Scan for the cell matching the given text and deliver its (X, Y) coordinate at center. 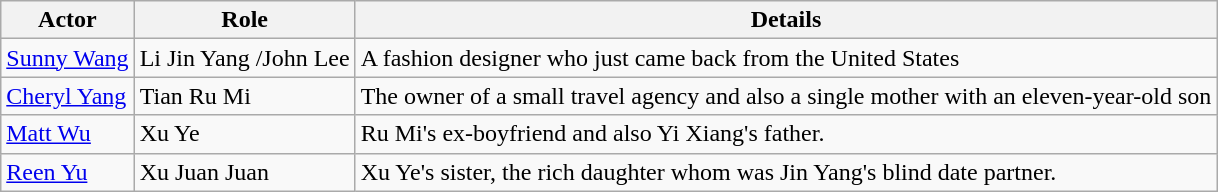
A fashion designer who just came back from the United States (786, 58)
Actor (68, 20)
Ru Mi's ex-boyfriend and also Yi Xiang's father. (786, 134)
Xu Ye's sister, the rich daughter whom was Jin Yang's blind date partner. (786, 172)
Cheryl Yang (68, 96)
The owner of a small travel agency and also a single mother with an eleven-year-old son (786, 96)
Xu Juan Juan (244, 172)
Li Jin Yang /John Lee (244, 58)
Matt Wu (68, 134)
Reen Yu (68, 172)
Xu Ye (244, 134)
Role (244, 20)
Tian Ru Mi (244, 96)
Details (786, 20)
Sunny Wang (68, 58)
